Determine the [X, Y] coordinate at the center of the cell enclosing the given text.  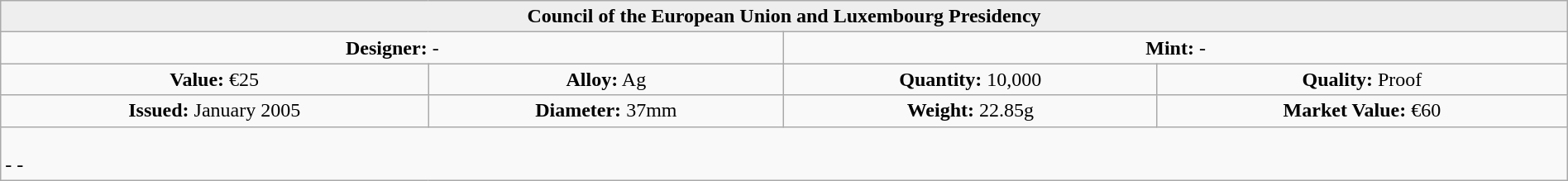
Mint: - [1176, 48]
Diameter: 37mm [606, 111]
Weight: 22.85g [971, 111]
Market Value: €60 [1363, 111]
Designer: - [392, 48]
Council of the European Union and Luxembourg Presidency [784, 17]
- - [784, 154]
Quantity: 10,000 [971, 79]
Issued: January 2005 [215, 111]
Alloy: Ag [606, 79]
Quality: Proof [1363, 79]
Value: €25 [215, 79]
